Pinpoint the cell where the given text exists, returning its [X, Y] midpoint coordinate. 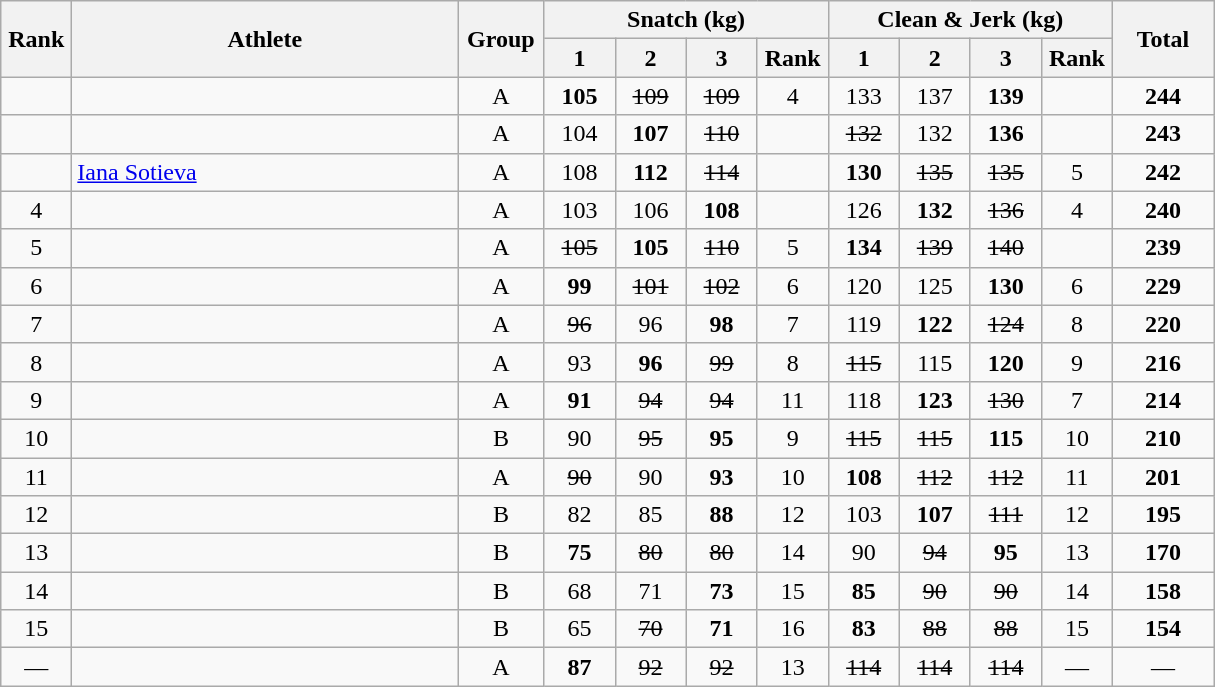
70 [650, 629]
Snatch (kg) [686, 20]
118 [864, 400]
Total [1162, 39]
75 [580, 553]
106 [650, 210]
65 [580, 629]
Group [501, 39]
98 [722, 324]
244 [1162, 96]
134 [864, 248]
126 [864, 210]
242 [1162, 172]
210 [1162, 438]
214 [1162, 400]
123 [934, 400]
243 [1162, 134]
124 [1006, 324]
16 [792, 629]
102 [722, 286]
133 [864, 96]
83 [864, 629]
158 [1162, 591]
195 [1162, 515]
87 [580, 667]
240 [1162, 210]
154 [1162, 629]
91 [580, 400]
140 [1006, 248]
229 [1162, 286]
220 [1162, 324]
137 [934, 96]
104 [580, 134]
111 [1006, 515]
170 [1162, 553]
122 [934, 324]
Athlete [265, 39]
101 [650, 286]
216 [1162, 362]
82 [580, 515]
119 [864, 324]
239 [1162, 248]
68 [580, 591]
201 [1162, 477]
Clean & Jerk (kg) [970, 20]
Iana Sotieva [265, 172]
73 [722, 591]
125 [934, 286]
